For the text-containing cell, return its midpoint in (X, Y) coordinate format. 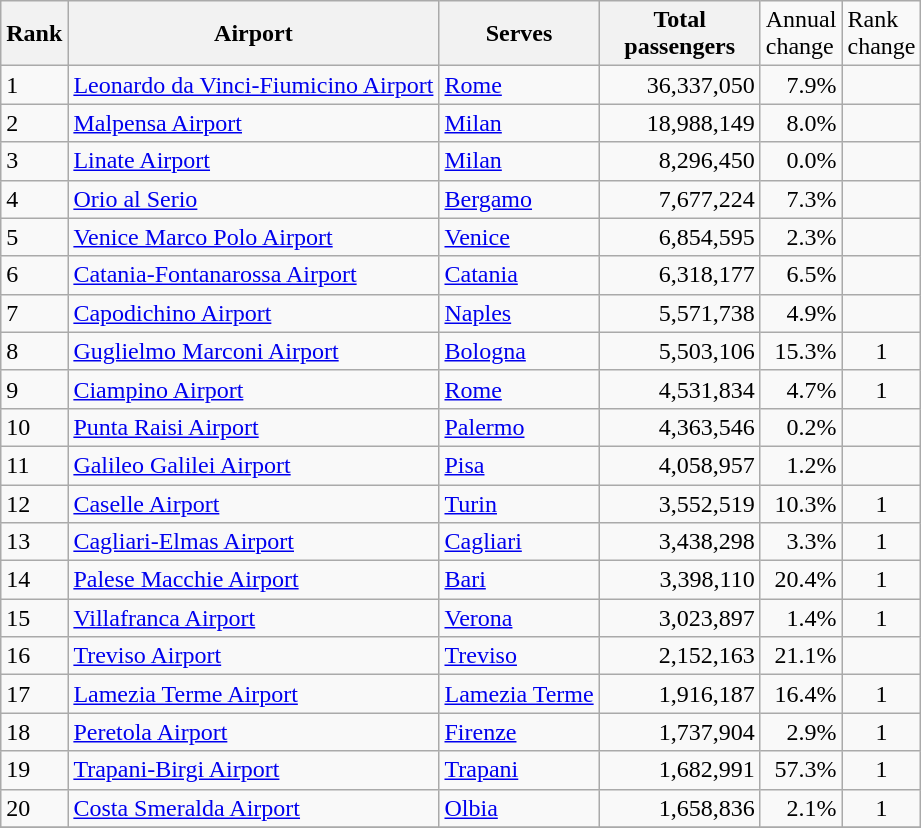
Capodichino Airport (254, 313)
12 (34, 503)
14 (34, 580)
19 (34, 770)
Ciampino Airport (254, 389)
Bergamo (519, 199)
3,023,897 (680, 618)
Bologna (519, 351)
7.9% (801, 85)
9 (34, 389)
Pisa (519, 465)
Naples (519, 313)
57.3% (801, 770)
5,571,738 (680, 313)
1.4% (801, 618)
8 (34, 351)
6.5% (801, 275)
Leonardo da Vinci-Fiumicino Airport (254, 85)
16.4% (801, 694)
1.2% (801, 465)
Peretola Airport (254, 732)
18 (34, 732)
6,854,595 (680, 237)
3.3% (801, 542)
3,438,298 (680, 542)
2 (34, 123)
Villafranca Airport (254, 618)
6 (34, 275)
4,363,546 (680, 427)
Trapani-Birgi Airport (254, 770)
Caselle Airport (254, 503)
Venice (519, 237)
Totalpassengers (680, 34)
Rank (34, 34)
Catania (519, 275)
15.3% (801, 351)
4 (34, 199)
20 (34, 808)
2,152,163 (680, 656)
Bari (519, 580)
Turin (519, 503)
Cagliari (519, 542)
0.2% (801, 427)
4.9% (801, 313)
Lamezia Terme (519, 694)
7 (34, 313)
2.9% (801, 732)
Treviso Airport (254, 656)
Guglielmo Marconi Airport (254, 351)
2.3% (801, 237)
18,988,149 (680, 123)
Orio al Serio (254, 199)
Palese Macchie Airport (254, 580)
Trapani (519, 770)
15 (34, 618)
1,916,187 (680, 694)
Lamezia Terme Airport (254, 694)
13 (34, 542)
Galileo Galilei Airport (254, 465)
1,682,991 (680, 770)
2.1% (801, 808)
1,737,904 (680, 732)
1,658,836 (680, 808)
Cagliari-Elmas Airport (254, 542)
4.7% (801, 389)
Malpensa Airport (254, 123)
0.0% (801, 161)
Catania-Fontanarossa Airport (254, 275)
Annualchange (801, 34)
7.3% (801, 199)
36,337,050 (680, 85)
3,552,519 (680, 503)
21.1% (801, 656)
Punta Raisi Airport (254, 427)
Verona (519, 618)
10.3% (801, 503)
Firenze (519, 732)
10 (34, 427)
17 (34, 694)
6,318,177 (680, 275)
5,503,106 (680, 351)
5 (34, 237)
Serves (519, 34)
3,398,110 (680, 580)
Venice Marco Polo Airport (254, 237)
Rankchange (882, 34)
Olbia (519, 808)
11 (34, 465)
4,531,834 (680, 389)
4,058,957 (680, 465)
8.0% (801, 123)
Airport (254, 34)
Palermo (519, 427)
3 (34, 161)
16 (34, 656)
7,677,224 (680, 199)
Treviso (519, 656)
20.4% (801, 580)
Linate Airport (254, 161)
Costa Smeralda Airport (254, 808)
8,296,450 (680, 161)
